Locate the cell with the specified text and output its (X, Y) center coordinate. 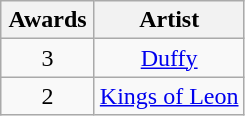
Kings of Leon (169, 96)
Duffy (169, 58)
3 (48, 58)
Artist (169, 20)
Awards (48, 20)
2 (48, 96)
